Scan for the cell matching the given text and deliver its [X, Y] coordinate at center. 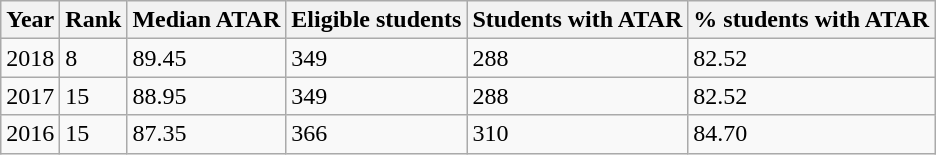
2017 [30, 96]
87.35 [206, 134]
84.70 [812, 134]
2018 [30, 58]
8 [94, 58]
Year [30, 20]
Rank [94, 20]
310 [578, 134]
Eligible students [376, 20]
366 [376, 134]
% students with ATAR [812, 20]
Students with ATAR [578, 20]
2016 [30, 134]
88.95 [206, 96]
89.45 [206, 58]
Median ATAR [206, 20]
